Determine the (x, y) coordinate at the center of the cell enclosing the given text.  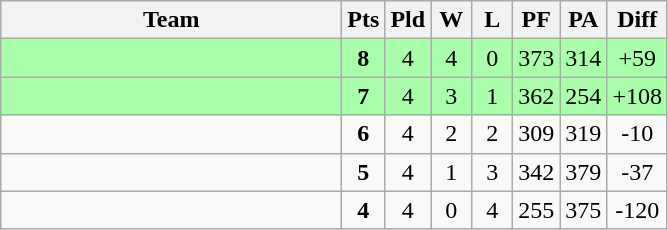
Pts (364, 20)
6 (364, 134)
5 (364, 172)
Pld (408, 20)
8 (364, 58)
7 (364, 96)
-37 (638, 172)
Team (172, 20)
-120 (638, 210)
Diff (638, 20)
362 (536, 96)
PF (536, 20)
+108 (638, 96)
379 (584, 172)
PA (584, 20)
255 (536, 210)
342 (536, 172)
373 (536, 58)
375 (584, 210)
309 (536, 134)
L (492, 20)
254 (584, 96)
-10 (638, 134)
+59 (638, 58)
319 (584, 134)
W (452, 20)
314 (584, 58)
